Output the [x, y] coordinate of the center of the cell containing the given text.  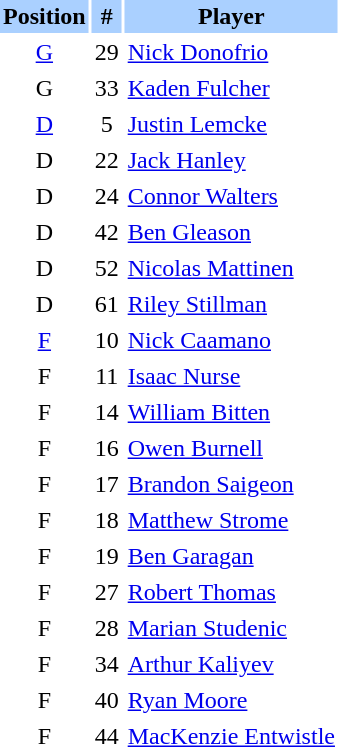
24 [107, 196]
19 [107, 556]
29 [107, 52]
17 [107, 484]
16 [107, 448]
Arthur Kaliyev [232, 664]
Ryan Moore [232, 700]
# [107, 16]
William Bitten [232, 412]
42 [107, 232]
14 [107, 412]
Kaden Fulcher [232, 88]
Riley Stillman [232, 304]
28 [107, 628]
22 [107, 160]
34 [107, 664]
Robert Thomas [232, 592]
Marian Studenic [232, 628]
52 [107, 268]
Player [232, 16]
Position [44, 16]
Brandon Saigeon [232, 484]
11 [107, 376]
61 [107, 304]
27 [107, 592]
Nick Caamano [232, 340]
Isaac Nurse [232, 376]
Jack Hanley [232, 160]
5 [107, 124]
Matthew Strome [232, 520]
Nicolas Mattinen [232, 268]
Ben Gleason [232, 232]
Justin Lemcke [232, 124]
40 [107, 700]
33 [107, 88]
Owen Burnell [232, 448]
18 [107, 520]
Ben Garagan [232, 556]
Nick Donofrio [232, 52]
10 [107, 340]
Connor Walters [232, 196]
